Find where the given text appears and provide that cell's center as [X, Y] coordinate. 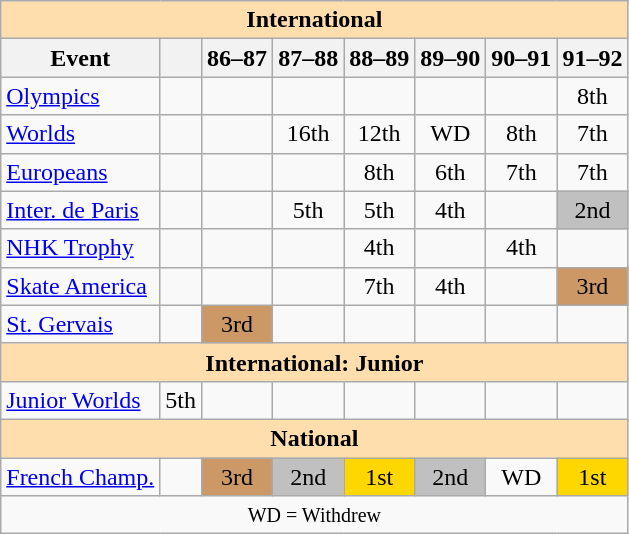
91–92 [592, 58]
89–90 [450, 58]
90–91 [522, 58]
WD = Withdrew [314, 515]
Olympics [80, 96]
French Champ. [80, 477]
Worlds [80, 134]
Inter. de Paris [80, 210]
16th [308, 134]
Europeans [80, 172]
12th [380, 134]
International: Junior [314, 362]
St. Gervais [80, 324]
Skate America [80, 286]
Junior Worlds [80, 400]
87–88 [308, 58]
National [314, 438]
International [314, 20]
Event [80, 58]
88–89 [380, 58]
6th [450, 172]
86–87 [238, 58]
NHK Trophy [80, 248]
